Find where the given text appears and provide that cell's center as (X, Y) coordinate. 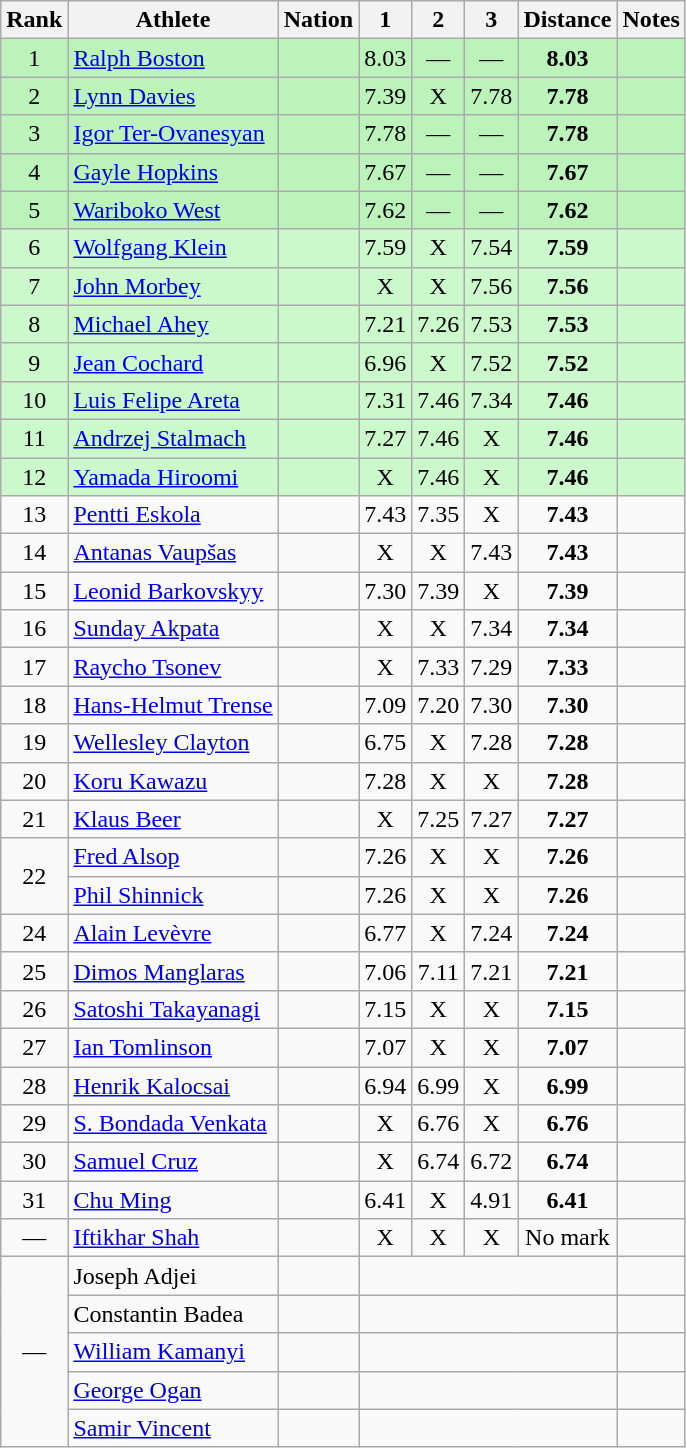
7.25 (438, 819)
Luis Felipe Areta (173, 400)
27 (34, 1047)
Pentti Eskola (173, 515)
Phil Shinnick (173, 895)
Hans-Helmut Trense (173, 705)
7.20 (438, 705)
9 (34, 362)
Iftikhar Shah (173, 1238)
6.77 (386, 933)
Joseph Adjei (173, 1276)
31 (34, 1200)
Wellesley Clayton (173, 743)
7.09 (386, 705)
10 (34, 400)
George Ogan (173, 1390)
6 (34, 248)
14 (34, 553)
Igor Ter-Ovanesyan (173, 134)
Andrzej Stalmach (173, 438)
7 (34, 286)
Samuel Cruz (173, 1162)
Athlete (173, 20)
12 (34, 477)
Henrik Kalocsai (173, 1085)
28 (34, 1085)
29 (34, 1124)
7.35 (438, 515)
26 (34, 1009)
Rank (34, 20)
30 (34, 1162)
Ralph Boston (173, 58)
6.72 (492, 1162)
5 (34, 210)
Nation (318, 20)
6.94 (386, 1085)
Fred Alsop (173, 857)
6.96 (386, 362)
Koru Kawazu (173, 781)
17 (34, 667)
7.31 (386, 400)
Antanas Vaupšas (173, 553)
6.75 (386, 743)
18 (34, 705)
Wariboko West (173, 210)
21 (34, 819)
Satoshi Takayanagi (173, 1009)
Michael Ahey (173, 324)
25 (34, 971)
John Morbey (173, 286)
Ian Tomlinson (173, 1047)
William Kamanyi (173, 1352)
Samir Vincent (173, 1428)
24 (34, 933)
Klaus Beer (173, 819)
4 (34, 172)
Gayle Hopkins (173, 172)
20 (34, 781)
13 (34, 515)
16 (34, 629)
22 (34, 876)
15 (34, 591)
7.06 (386, 971)
4.91 (492, 1200)
7.54 (492, 248)
Raycho Tsonev (173, 667)
Notes (651, 20)
Chu Ming (173, 1200)
Alain Levèvre (173, 933)
19 (34, 743)
S. Bondada Venkata (173, 1124)
7.29 (492, 667)
Lynn Davies (173, 96)
Distance (568, 20)
Jean Cochard (173, 362)
Yamada Hiroomi (173, 477)
Dimos Manglaras (173, 971)
8 (34, 324)
Sunday Akpata (173, 629)
7.11 (438, 971)
No mark (568, 1238)
Leonid Barkovskyy (173, 591)
Constantin Badea (173, 1314)
Wolfgang Klein (173, 248)
11 (34, 438)
